Locate the cell with the specified text and output its (X, Y) center coordinate. 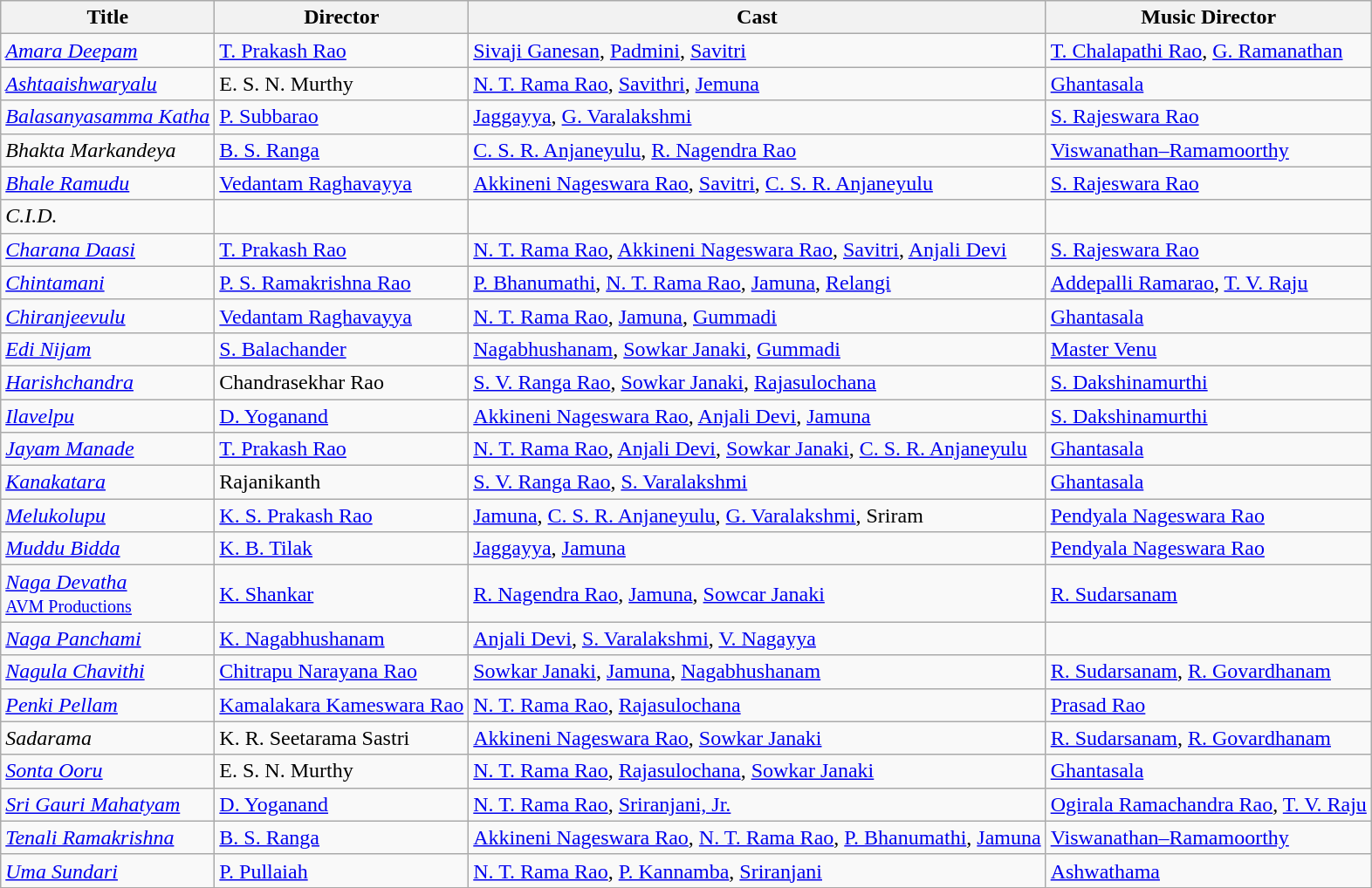
Edi Nijam (108, 349)
Title (108, 17)
Chandrasekhar Rao (342, 382)
Director (342, 17)
Nagabhushanam, Sowkar Janaki, Gummadi (758, 349)
Jamuna, C. S. R. Anjaneyulu, G. Varalakshmi, Sriram (758, 516)
N. T. Rama Rao, Sriranjani, Jr. (758, 804)
Ashwathama (1208, 871)
Akkineni Nageswara Rao, Sowkar Janaki (758, 738)
Ilavelpu (108, 416)
Balasanyasamma Katha (108, 117)
Jaggayya, G. Varalakshmi (758, 117)
Chitrapu Narayana Rao (342, 672)
P. Pullaiah (342, 871)
S. V. Ranga Rao, S. Varalakshmi (758, 482)
T. Chalapathi Rao, G. Ramanathan (1208, 51)
P. Bhanumathi, N. T. Rama Rao, Jamuna, Relangi (758, 283)
Bhakta Markandeya (108, 150)
Cast (758, 17)
Naga Panchami (108, 639)
K. Nagabhushanam (342, 639)
Jayam Manade (108, 449)
K. B. Tilak (342, 549)
S. V. Ranga Rao, Sowkar Janaki, Rajasulochana (758, 382)
Prasad Rao (1208, 705)
Amara Deepam (108, 51)
Jaggayya, Jamuna (758, 549)
C.I.D. (108, 216)
K. R. Seetarama Sastri (342, 738)
Melukolupu (108, 516)
Uma Sundari (108, 871)
Ashtaaishwaryalu (108, 84)
N. T. Rama Rao, Jamuna, Gummadi (758, 316)
P. S. Ramakrishna Rao (342, 283)
Naga DevathaAVM Productions (108, 593)
P. Subbarao (342, 117)
N. T. Rama Rao, Anjali Devi, Sowkar Janaki, C. S. R. Anjaneyulu (758, 449)
Tenali Ramakrishna (108, 837)
Akkineni Nageswara Rao, N. T. Rama Rao, P. Bhanumathi, Jamuna (758, 837)
N. T. Rama Rao, P. Kannamba, Sriranjani (758, 871)
Chintamani (108, 283)
Rajanikanth (342, 482)
N. T. Rama Rao, Savithri, Jemuna (758, 84)
Sowkar Janaki, Jamuna, Nagabhushanam (758, 672)
Music Director (1208, 17)
K. Shankar (342, 593)
Sonta Ooru (108, 771)
Kanakatara (108, 482)
Akkineni Nageswara Rao, Savitri, C. S. R. Anjaneyulu (758, 183)
Penki Pellam (108, 705)
Master Venu (1208, 349)
R. Nagendra Rao, Jamuna, Sowcar Janaki (758, 593)
Bhale Ramudu (108, 183)
S. Balachander (342, 349)
Anjali Devi, S. Varalakshmi, V. Nagayya (758, 639)
Akkineni Nageswara Rao, Anjali Devi, Jamuna (758, 416)
Chiranjeevulu (108, 316)
N. T. Rama Rao, Rajasulochana, Sowkar Janaki (758, 771)
Sri Gauri Mahatyam (108, 804)
N. T. Rama Rao, Rajasulochana (758, 705)
K. S. Prakash Rao (342, 516)
Sivaji Ganesan, Padmini, Savitri (758, 51)
Nagula Chavithi (108, 672)
N. T. Rama Rao, Akkineni Nageswara Rao, Savitri, Anjali Devi (758, 249)
Harishchandra (108, 382)
Addepalli Ramarao, T. V. Raju (1208, 283)
Muddu Bidda (108, 549)
Sadarama (108, 738)
Kamalakara Kameswara Rao (342, 705)
Ogirala Ramachandra Rao, T. V. Raju (1208, 804)
Charana Daasi (108, 249)
R. Sudarsanam (1208, 593)
C. S. R. Anjaneyulu, R. Nagendra Rao (758, 150)
